Determine the [x, y] coordinate at the center of the cell enclosing the given text.  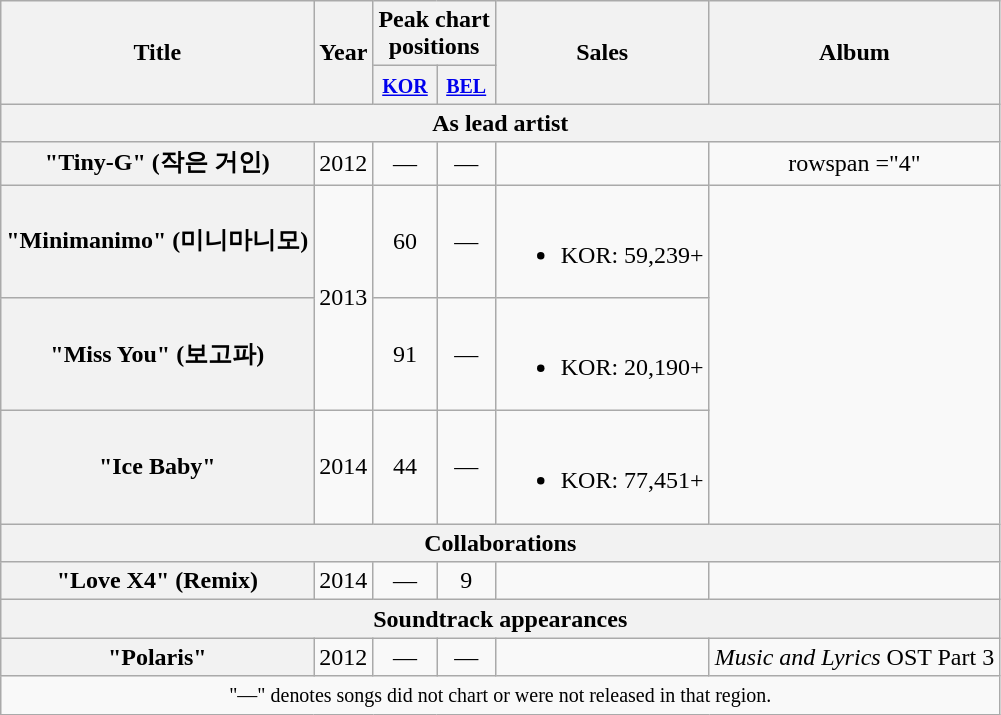
"Polaris" [158, 657]
"—" denotes songs did not chart or were not released in that region. [500, 695]
KOR: 59,239+ [602, 240]
Year [344, 52]
60 [405, 240]
Peak chart positions [434, 34]
"Tiny-G" (작은 거인) [158, 164]
2013 [344, 297]
KOR: 77,451+ [602, 468]
rowspan ="4" [854, 164]
Title [158, 52]
"Ice Baby" [158, 468]
Album [854, 52]
KOR: 20,190+ [602, 354]
44 [405, 468]
Soundtrack appearances [500, 619]
"Love X4" (Remix) [158, 581]
As lead artist [500, 123]
"Miss You" (보고파) [158, 354]
BEL [466, 85]
Music and Lyrics OST Part 3 [854, 657]
91 [405, 354]
Sales [602, 52]
9 [466, 581]
Collaborations [500, 543]
"Minimanimo" (미니마니모) [158, 240]
KOR [405, 85]
